Capture the cell that displays the provided text and extract its [X, Y] central coordinate. 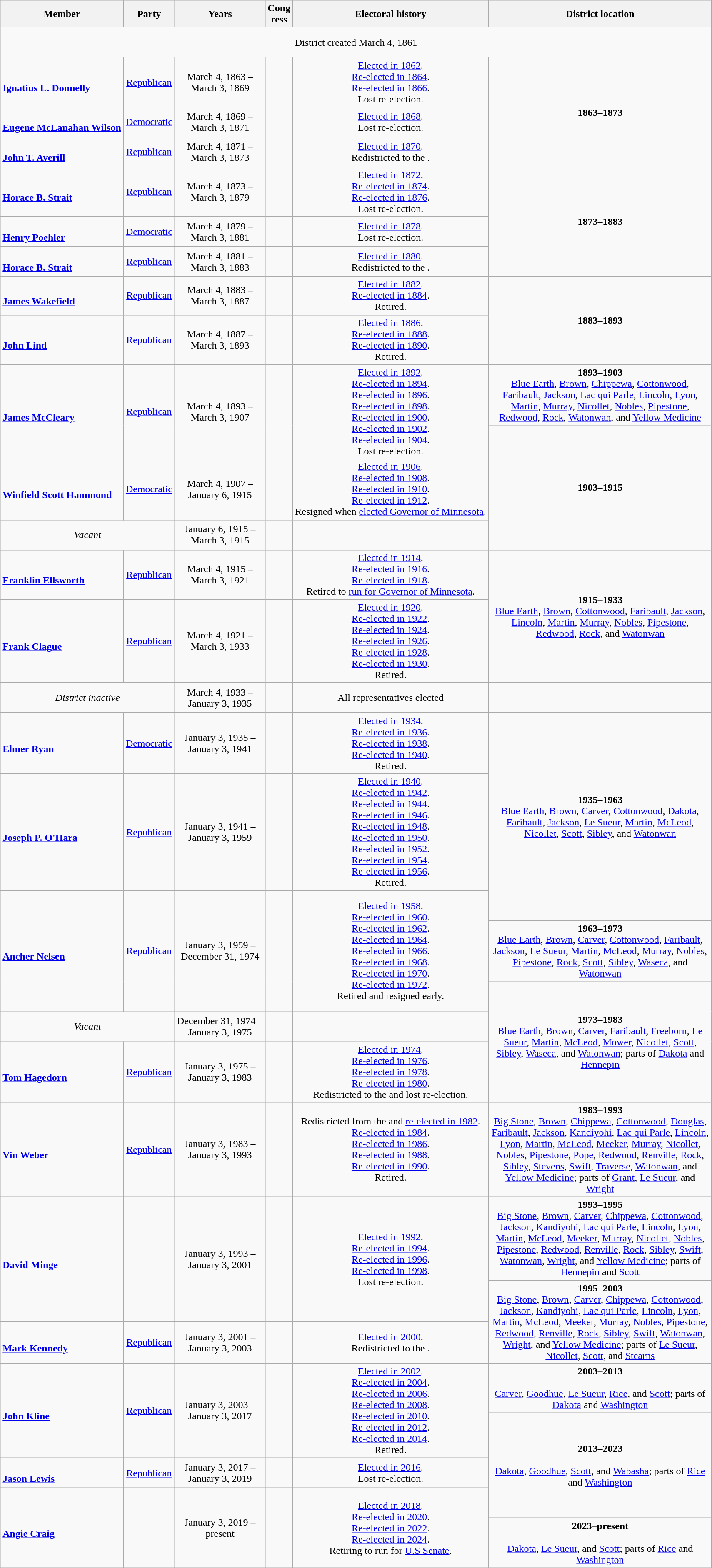
March 4, 1915 –March 3, 1921 [220, 575]
John Lind [62, 340]
1915–1933Blue Earth, Brown, Cottonwood, Faribault, Jackson, Lincoln, Martin, Murray, Nobles, Pipestone, Redwood, Rock, and Watonwan [600, 616]
January 3, 2017 –January 3, 2019 [220, 1473]
1883–1893 [600, 321]
March 4, 1879 –March 3, 1881 [220, 232]
Elected in 1870.Redistricted to the . [391, 152]
Years [220, 14]
Elected in 1872.Re-elected in 1874.Re-elected in 1876.Lost re-election. [391, 192]
David Minge [62, 1259]
March 4, 1893 –March 3, 1907 [220, 411]
Tom Hagedorn [62, 1072]
Elected in 1868.Lost re-election. [391, 122]
Angie Craig [62, 1528]
March 4, 1881 –March 3, 1883 [220, 262]
March 4, 1873 –March 3, 1879 [220, 192]
March 4, 1887 –March 3, 1893 [220, 340]
Elected in 2016.Lost re-election. [391, 1473]
March 4, 1869 –March 3, 1871 [220, 122]
James McCleary [62, 411]
Jason Lewis [62, 1473]
Henry Poehler [62, 232]
Member [62, 14]
Elected in 2002.Re-elected in 2004.Re-elected in 2006.Re-elected in 2008.Re-elected in 2010.Re-elected in 2012.Re-elected in 2014.Retired. [391, 1411]
1863–1873 [600, 112]
John Kline [62, 1411]
Elected in 1882.Re-elected in 1884.Retired. [391, 296]
Elected in 1934.Re-elected in 1936.Re-elected in 1938.Re-elected in 1940.Retired. [391, 743]
Ignatius L. Donnelly [62, 82]
March 4, 1883 –March 3, 1887 [220, 296]
Elected in 1880.Redistricted to the . [391, 262]
Elected in 1992.Re-elected in 1994.Re-elected in 1996.Re-elected in 1998.Lost re-election. [391, 1259]
Elmer Ryan [62, 743]
Elected in 1906.Re-elected in 1908.Re-elected in 1910.Re-elected in 1912.Resigned when elected Governor of Minnesota. [391, 489]
James Wakefield [62, 296]
Elected in 1886.Re-elected in 1888.Re-elected in 1890.Retired. [391, 340]
Elected in 1862.Re-elected in 1864.Re-elected in 1866.Lost re-election. [391, 82]
March 4, 1907 –January 6, 1915 [220, 489]
2023–presentDakota, Le Sueur, and Scott; parts of Rice and Washington [600, 1543]
Elected in 2018.Re-elected in 2020.Re-elected in 2022.Re-elected in 2024.Retiring to run for U.S Senate. [391, 1528]
District inactive [87, 698]
Elected in 1878.Lost re-election. [391, 232]
March 4, 1921 –March 3, 1933 [220, 641]
2013–2023Dakota, Goodhue, Scott, and Wabasha; parts of Rice and Washington [600, 1466]
January 3, 2001 –January 3, 2003 [220, 1343]
Elected in 1920.Re-elected in 1922.Re-elected in 1924.Re-elected in 1926.Re-elected in 1928.Re-elected in 1930.Retired. [391, 641]
January 3, 1993 –January 3, 2001 [220, 1259]
January 3, 1975 –January 3, 1983 [220, 1072]
District location [600, 14]
Elected in 1974.Re-elected in 1976.Re-elected in 1978.Re-elected in 1980.Redistricted to the and lost re-election. [391, 1072]
2003–2013Carver, Goodhue, Le Sueur, Rice, and Scott; parts of Dakota and Washington [600, 1389]
Winfield Scott Hammond [62, 489]
Elected in 1892.Re-elected in 1894.Re-elected in 1896.Re-elected in 1898.Re-elected in 1900.Re-elected in 1902.Re-elected in 1904.Lost re-election. [391, 411]
Franklin Ellsworth [62, 575]
Congress [279, 14]
January 3, 1935 –January 3, 1941 [220, 743]
March 4, 1933 –January 3, 1935 [220, 698]
Redistricted from the and re-elected in 1982.Re-elected in 1984.Re-elected in 1986.Re-elected in 1988.Re-elected in 1990.Retired. [391, 1149]
1903–1915 [600, 487]
March 4, 1871 –March 3, 1873 [220, 152]
January 3, 1941 –January 3, 1959 [220, 832]
1935–1963Blue Earth, Brown, Carver, Cottonwood, Dakota, Faribault, Jackson, Le Sueur, Martin, McLeod, Nicollet, Scott, Sibley, and Watonwan [600, 816]
District created March 4, 1861 [356, 42]
January 3, 1983 –January 3, 1993 [220, 1149]
Electoral history [391, 14]
Joseph P. O'Hara [62, 832]
Eugene McLanahan Wilson [62, 122]
Frank Clague [62, 641]
January 3, 2019 –present [220, 1528]
Ancher Nelsen [62, 951]
January 3, 2003 –January 3, 2017 [220, 1411]
Elected in 1914.Re-elected in 1916.Re-elected in 1918.Retired to run for Governor of Minnesota. [391, 575]
1873–1883 [600, 222]
Mark Kennedy [62, 1343]
Party [149, 14]
December 31, 1974 –January 3, 1975 [220, 1026]
Vin Weber [62, 1149]
March 4, 1863 –March 3, 1869 [220, 82]
All representatives elected [391, 698]
January 3, 1959 –December 31, 1974 [220, 951]
John T. Averill [62, 152]
Elected in 2000.Redistricted to the . [391, 1343]
January 6, 1915 –March 3, 1915 [220, 535]
